Identify which cell holds the provided text, then report its (X, Y) central coordinate. 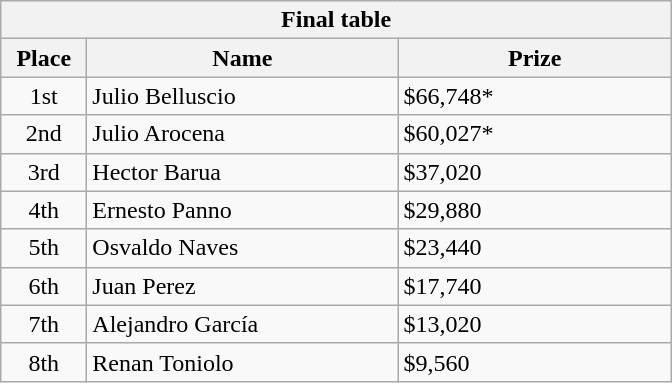
Juan Perez (242, 286)
2nd (44, 134)
$66,748* (535, 96)
Alejandro García (242, 324)
1st (44, 96)
5th (44, 248)
$37,020 (535, 172)
3rd (44, 172)
Ernesto Panno (242, 210)
Final table (336, 20)
$13,020 (535, 324)
Renan Toniolo (242, 362)
$9,560 (535, 362)
Osvaldo Naves (242, 248)
6th (44, 286)
$29,880 (535, 210)
$60,027* (535, 134)
Julio Arocena (242, 134)
Julio Belluscio (242, 96)
Place (44, 58)
Name (242, 58)
Prize (535, 58)
8th (44, 362)
Hector Barua (242, 172)
$23,440 (535, 248)
$17,740 (535, 286)
7th (44, 324)
4th (44, 210)
